Pinpoint the cell where the given text exists, returning its (X, Y) midpoint coordinate. 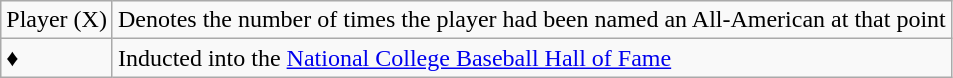
Denotes the number of times the player had been named an All-American at that point (532, 20)
♦ (57, 58)
Player (X) (57, 20)
Inducted into the National College Baseball Hall of Fame (532, 58)
